Output the (X, Y) coordinate of the center of the cell containing the given text.  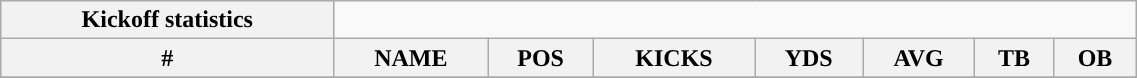
POS (540, 58)
AVG (919, 58)
YDS (809, 58)
# (168, 58)
Kickoff statistics (168, 20)
OB (1095, 58)
KICKS (674, 58)
TB (1014, 58)
NAME (411, 58)
